Output the [x, y] coordinate of the center of the cell containing the given text.  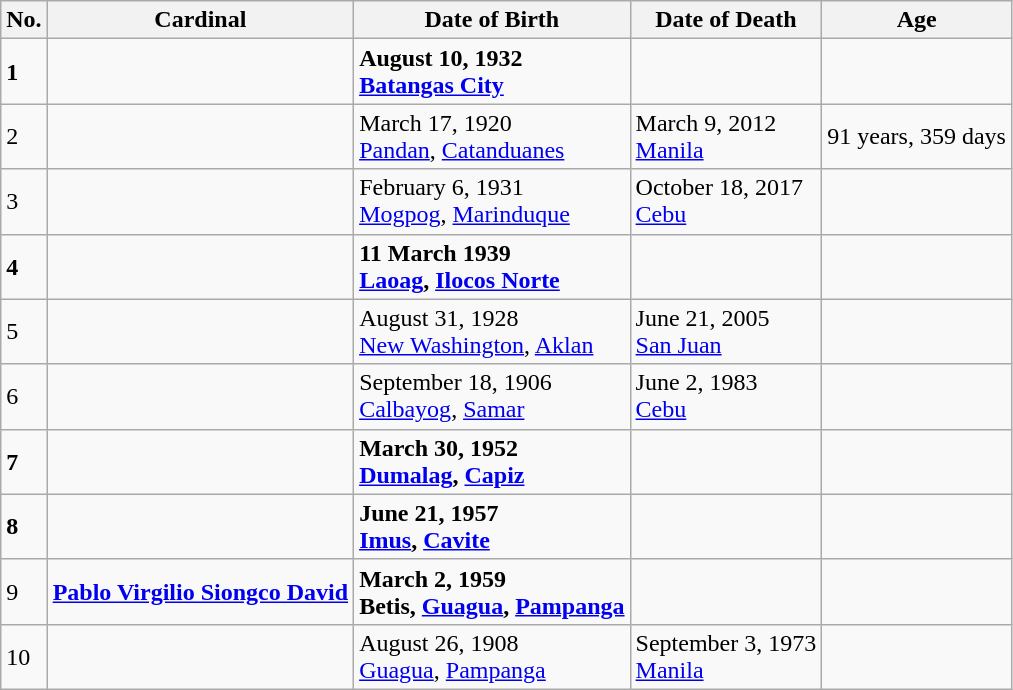
11 March 1939Laoag, Ilocos Norte [492, 266]
2 [24, 136]
8 [24, 526]
September 18, 1906Calbayog, Samar [492, 396]
March 17, 1920Pandan, Catanduanes [492, 136]
4 [24, 266]
June 21, 1957Imus, Cavite [492, 526]
March 2, 1959 Betis, Guagua, Pampanga [492, 592]
September 3, 1973 Manila [726, 656]
Cardinal [200, 20]
9 [24, 592]
Date of Death [726, 20]
No. [24, 20]
3 [24, 202]
5 [24, 332]
October 18, 2017Cebu [726, 202]
91 years, 359 days [917, 136]
6 [24, 396]
March 30, 1952 Dumalag, Capiz [492, 462]
Age [917, 20]
1 [24, 72]
7 [24, 462]
June 2, 1983Cebu [726, 396]
August 10, 1932 Batangas City [492, 72]
February 6, 1931Mogpog, Marinduque [492, 202]
March 9, 2012 Manila [726, 136]
Pablo Virgilio Siongco David [200, 592]
August 26, 1908Guagua, Pampanga [492, 656]
10 [24, 656]
Date of Birth [492, 20]
August 31, 1928New Washington, Aklan [492, 332]
June 21, 2005San Juan [726, 332]
